Pinpoint the cell where the given text exists, returning its [X, Y] midpoint coordinate. 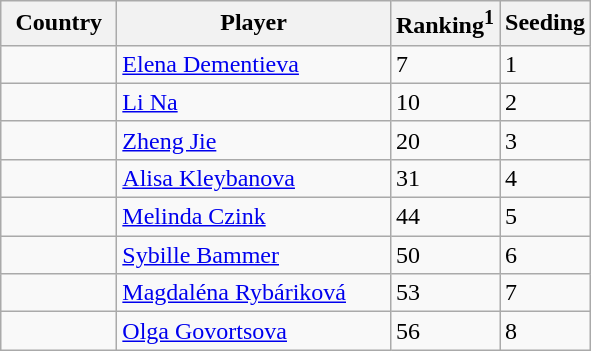
56 [444, 331]
31 [444, 178]
Zheng Jie [254, 140]
Elena Dementieva [254, 64]
Sybille Bammer [254, 255]
Player [254, 24]
Magdaléna Rybáriková [254, 293]
8 [546, 331]
4 [546, 178]
Alisa Kleybanova [254, 178]
53 [444, 293]
Country [59, 24]
6 [546, 255]
Olga Govortsova [254, 331]
Melinda Czink [254, 217]
2 [546, 102]
20 [444, 140]
1 [546, 64]
10 [444, 102]
50 [444, 255]
3 [546, 140]
Seeding [546, 24]
Li Na [254, 102]
5 [546, 217]
Ranking1 [444, 24]
44 [444, 217]
